Scan for the cell matching the given text and deliver its [x, y] coordinate at center. 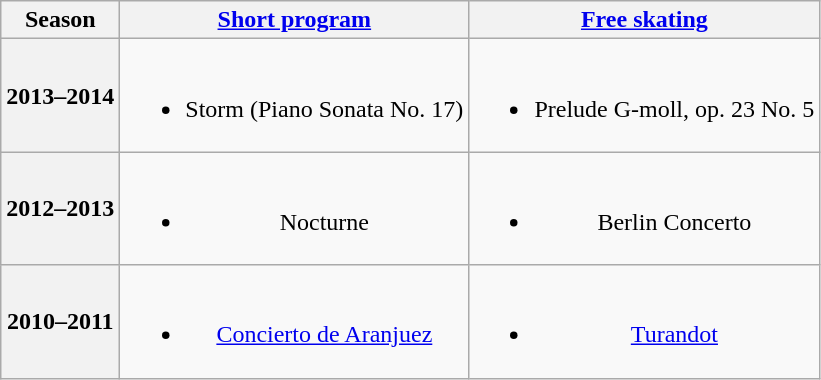
Short program [294, 20]
Prelude G-moll, op. 23 No. 5 [644, 96]
2013–2014 [60, 96]
Season [60, 20]
Concierto de Aranjuez [294, 322]
Storm (Piano Sonata No. 17) [294, 96]
Free skating [644, 20]
2012–2013 [60, 208]
2010–2011 [60, 322]
Turandot [644, 322]
Berlin Concerto [644, 208]
Nocturne [294, 208]
